From the cell containing the given text, extract its center point as [x, y] coordinate. 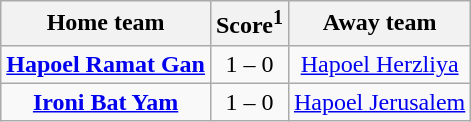
Home team [106, 24]
Score1 [249, 24]
Ironi Bat Yam [106, 102]
Hapoel Jerusalem [379, 102]
Away team [379, 24]
Hapoel Herzliya [379, 64]
Hapoel Ramat Gan [106, 64]
